Pinpoint the cell where the given text exists, returning its [X, Y] midpoint coordinate. 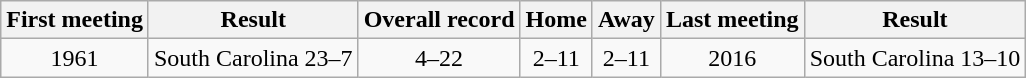
Home [556, 20]
2016 [732, 58]
Away [626, 20]
1961 [75, 58]
South Carolina 23–7 [253, 58]
Overall record [439, 20]
4–22 [439, 58]
First meeting [75, 20]
Last meeting [732, 20]
South Carolina 13–10 [915, 58]
